Determine the (X, Y) coordinate at the center of the cell enclosing the given text.  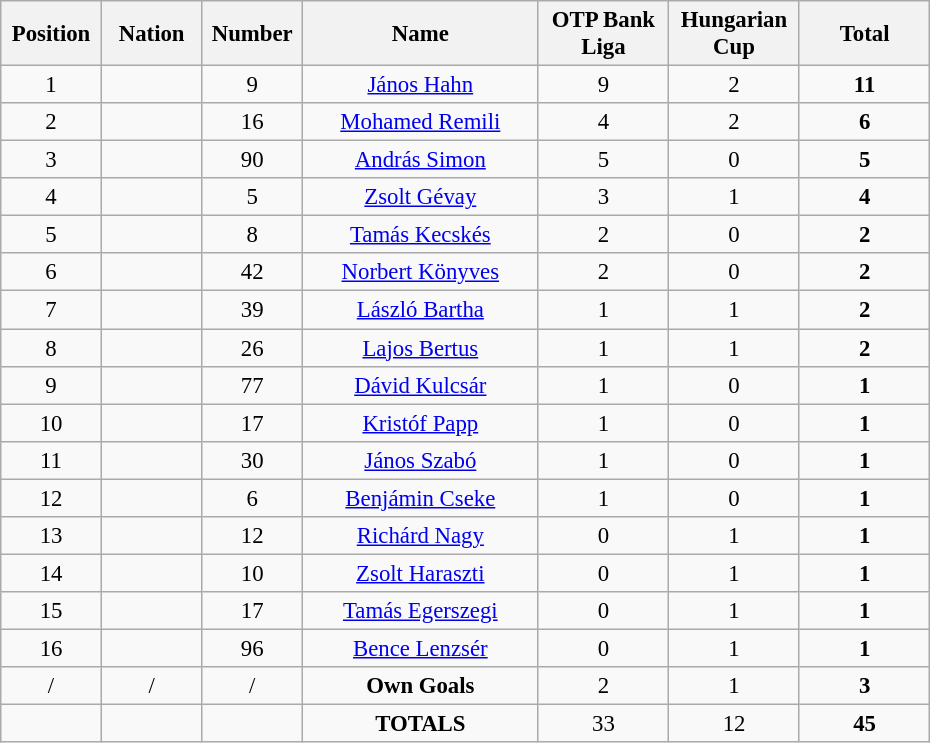
96 (252, 648)
Nation (152, 34)
90 (252, 160)
László Bartha (421, 310)
13 (52, 536)
Hungarian Cup (734, 34)
Kristóf Papp (421, 423)
András Simon (421, 160)
Zsolt Haraszti (421, 573)
26 (252, 348)
Mohamed Remili (421, 122)
Lajos Bertus (421, 348)
Bence Lenzsér (421, 648)
39 (252, 310)
Benjámin Cseke (421, 498)
TOTALS (421, 724)
Richárd Nagy (421, 536)
Zsolt Gévay (421, 197)
7 (52, 310)
János Hahn (421, 85)
OTP Bank Liga (604, 34)
János Szabó (421, 460)
Tamás Kecskés (421, 235)
77 (252, 385)
42 (252, 273)
30 (252, 460)
15 (52, 611)
45 (864, 724)
Tamás Egerszegi (421, 611)
Own Goals (421, 686)
Name (421, 34)
33 (604, 724)
14 (52, 573)
Total (864, 34)
Norbert Könyves (421, 273)
Position (52, 34)
Dávid Kulcsár (421, 385)
Number (252, 34)
